Scan for the cell matching the given text and deliver its (X, Y) coordinate at center. 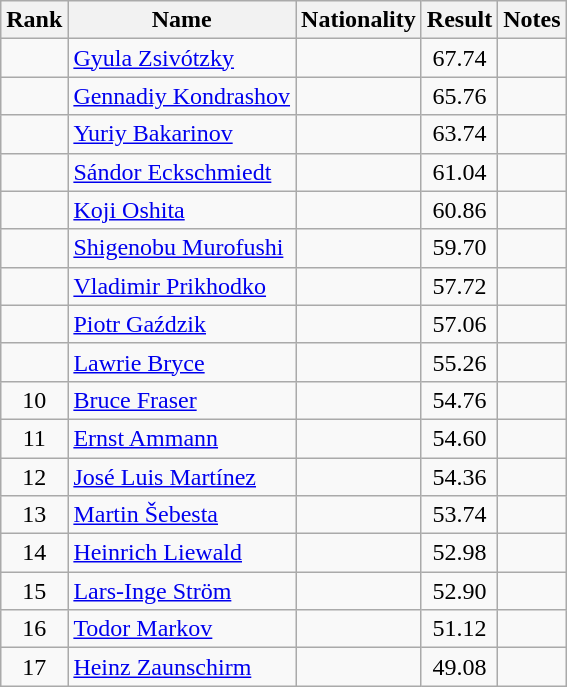
10 (34, 400)
Heinrich Liewald (182, 553)
59.70 (459, 248)
63.74 (459, 134)
Gyula Zsivótzky (182, 58)
14 (34, 553)
54.76 (459, 400)
57.06 (459, 324)
11 (34, 438)
Vladimir Prikhodko (182, 286)
Result (459, 20)
65.76 (459, 96)
Bruce Fraser (182, 400)
13 (34, 515)
Heinz Zaunschirm (182, 667)
Notes (532, 20)
51.12 (459, 629)
52.90 (459, 591)
José Luis Martínez (182, 477)
15 (34, 591)
54.60 (459, 438)
Rank (34, 20)
60.86 (459, 210)
Shigenobu Murofushi (182, 248)
Koji Oshita (182, 210)
Name (182, 20)
Todor Markov (182, 629)
67.74 (459, 58)
16 (34, 629)
Martin Šebesta (182, 515)
Lawrie Bryce (182, 362)
49.08 (459, 667)
Ernst Ammann (182, 438)
Gennadiy Kondrashov (182, 96)
Piotr Gaździk (182, 324)
54.36 (459, 477)
57.72 (459, 286)
Sándor Eckschmiedt (182, 172)
Yuriy Bakarinov (182, 134)
Nationality (359, 20)
53.74 (459, 515)
61.04 (459, 172)
52.98 (459, 553)
Lars-Inge Ström (182, 591)
12 (34, 477)
17 (34, 667)
55.26 (459, 362)
